For the text-containing cell, return its midpoint in [X, Y] coordinate format. 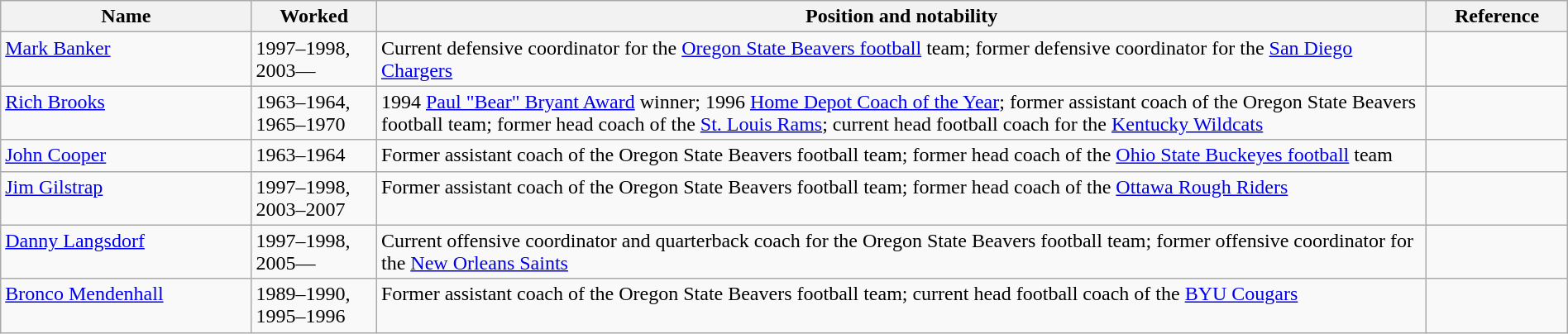
Jim Gilstrap [126, 198]
Current defensive coordinator for the Oregon State Beavers football team; former defensive coordinator for the San Diego Chargers [901, 60]
Rich Brooks [126, 112]
1989–1990, 1995–1996 [314, 306]
1997–1998, 2003— [314, 60]
Worked [314, 17]
Name [126, 17]
1997–1998, 2005— [314, 251]
1963–1964, 1965–1970 [314, 112]
Former assistant coach of the Oregon State Beavers football team; former head coach of the Ottawa Rough Riders [901, 198]
Former assistant coach of the Oregon State Beavers football team; former head coach of the Ohio State Buckeyes football team [901, 155]
1997–1998, 2003–2007 [314, 198]
Danny Langsdorf [126, 251]
Bronco Mendenhall [126, 306]
Position and notability [901, 17]
1963–1964 [314, 155]
John Cooper [126, 155]
Reference [1497, 17]
Former assistant coach of the Oregon State Beavers football team; current head football coach of the BYU Cougars [901, 306]
Mark Banker [126, 60]
